Provide the (x, y) coordinate of the cell's center where the given text is located.  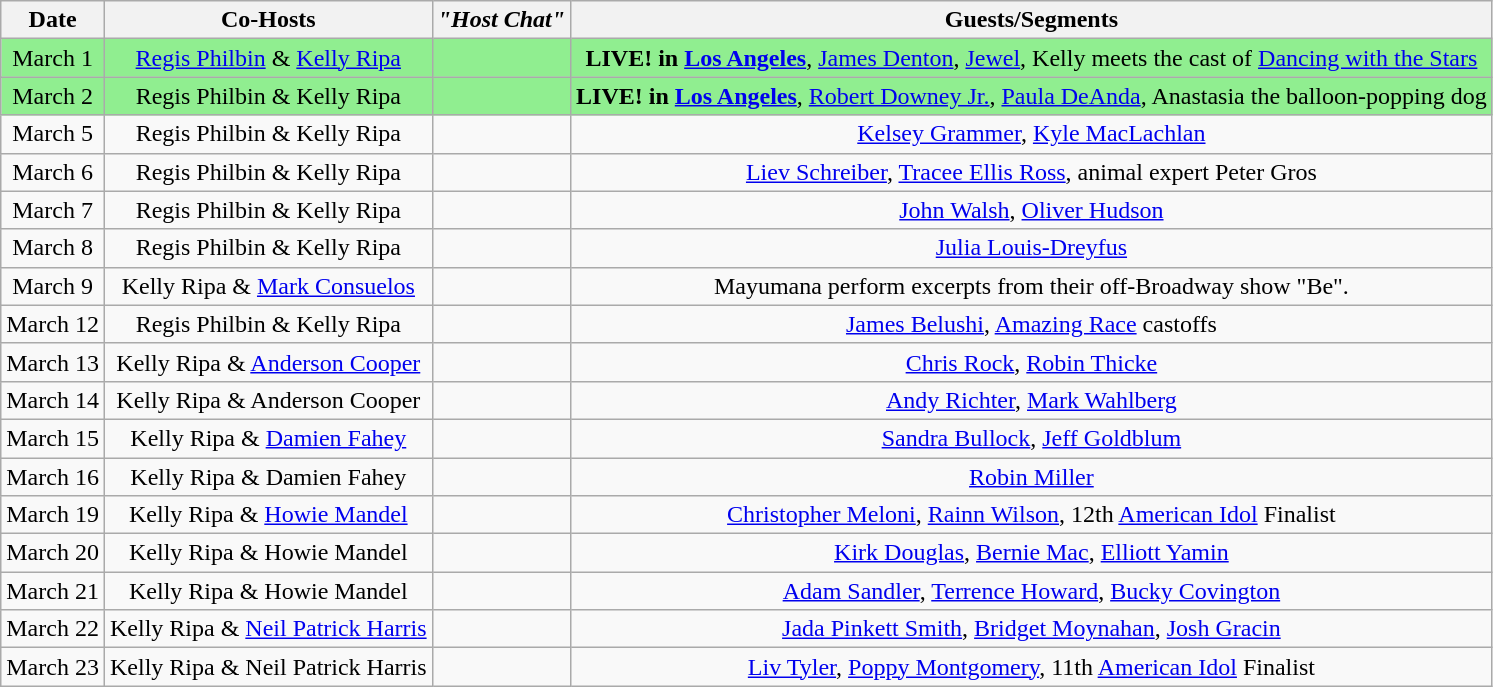
Adam Sandler, Terrence Howard, Bucky Covington (1032, 591)
Date (53, 20)
March 22 (53, 629)
Sandra Bullock, Jeff Goldblum (1032, 438)
James Belushi, Amazing Race castoffs (1032, 324)
March 23 (53, 667)
Andy Richter, Mark Wahlberg (1032, 400)
Christopher Meloni, Rainn Wilson, 12th American Idol Finalist (1032, 515)
Liev Schreiber, Tracee Ellis Ross, animal expert Peter Gros (1032, 172)
March 19 (53, 515)
Mayumana perform excerpts from their off-Broadway show "Be". (1032, 286)
Kirk Douglas, Bernie Mac, Elliott Yamin (1032, 553)
March 16 (53, 477)
LIVE! in Los Angeles, James Denton, Jewel, Kelly meets the cast of Dancing with the Stars (1032, 58)
Liv Tyler, Poppy Montgomery, 11th American Idol Finalist (1032, 667)
Chris Rock, Robin Thicke (1032, 362)
Co-Hosts (268, 20)
March 2 (53, 96)
March 20 (53, 553)
Guests/Segments (1032, 20)
March 5 (53, 134)
March 6 (53, 172)
LIVE! in Los Angeles, Robert Downey Jr., Paula DeAnda, Anastasia the balloon-popping dog (1032, 96)
March 12 (53, 324)
Robin Miller (1032, 477)
March 21 (53, 591)
March 14 (53, 400)
March 1 (53, 58)
March 9 (53, 286)
"Host Chat" (501, 20)
March 15 (53, 438)
Jada Pinkett Smith, Bridget Moynahan, Josh Gracin (1032, 629)
Kelly Ripa & Mark Consuelos (268, 286)
John Walsh, Oliver Hudson (1032, 210)
Julia Louis-Dreyfus (1032, 248)
March 8 (53, 248)
March 13 (53, 362)
March 7 (53, 210)
Kelsey Grammer, Kyle MacLachlan (1032, 134)
